Return the [X, Y] coordinate for the center point of the cell that contains the specified text.  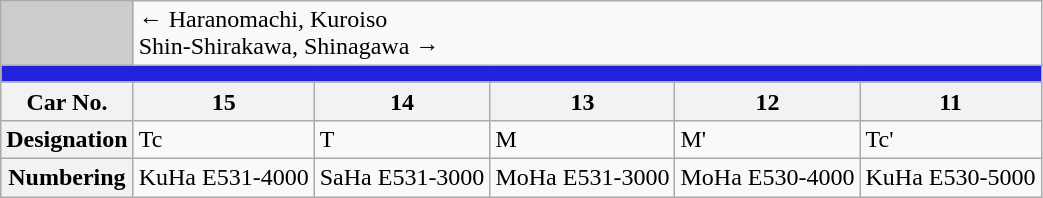
M' [768, 139]
← Haranomachi, KuroisoShin-Shirakawa, Shinagawa → [587, 34]
Numbering [67, 177]
Tc' [950, 139]
KuHa E530-5000 [950, 177]
SaHa E531-3000 [402, 177]
T [402, 139]
M [582, 139]
Car No. [67, 101]
11 [950, 101]
Designation [67, 139]
14 [402, 101]
13 [582, 101]
KuHa E531-4000 [224, 177]
Tc [224, 139]
MoHa E531-3000 [582, 177]
12 [768, 101]
15 [224, 101]
MoHa E530-4000 [768, 177]
